From the cell containing the given text, extract its center point as [X, Y] coordinate. 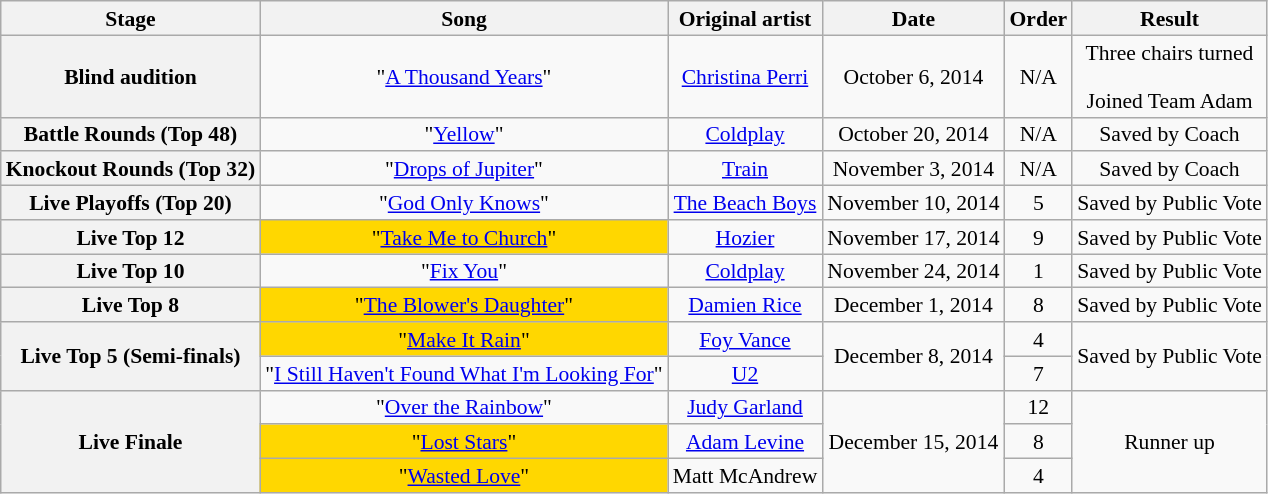
November 3, 2014 [913, 169]
Christina Perri [746, 76]
"The Blower's Daughter" [464, 305]
Stage [130, 18]
Date [913, 18]
"Fix You" [464, 271]
"I Still Haven't Found What I'm Looking For" [464, 373]
Live Top 12 [130, 237]
9 [1039, 237]
Order [1039, 18]
1 [1039, 271]
"Yellow" [464, 134]
The Beach Boys [746, 203]
Result [1170, 18]
October 6, 2014 [913, 76]
"Wasted Love" [464, 476]
Judy Garland [746, 407]
December 8, 2014 [913, 356]
November 17, 2014 [913, 237]
"Take Me to Church" [464, 237]
Original artist [746, 18]
Hozier [746, 237]
Adam Levine [746, 442]
U2 [746, 373]
October 20, 2014 [913, 134]
December 1, 2014 [913, 305]
"Make It Rain" [464, 339]
Live Top 10 [130, 271]
Battle Rounds (Top 48) [130, 134]
November 24, 2014 [913, 271]
"Over the Rainbow" [464, 407]
7 [1039, 373]
Runner up [1170, 441]
Matt McAndrew [746, 476]
November 10, 2014 [913, 203]
"God Only Knows" [464, 203]
"Lost Stars" [464, 442]
Live Top 5 (Semi-finals) [130, 356]
Song [464, 18]
Blind audition [130, 76]
12 [1039, 407]
Live Top 8 [130, 305]
5 [1039, 203]
Foy Vance [746, 339]
December 15, 2014 [913, 441]
Live Finale [130, 441]
"Drops of Jupiter" [464, 169]
"A Thousand Years" [464, 76]
Live Playoffs (Top 20) [130, 203]
Train [746, 169]
Damien Rice [746, 305]
Three chairs turnedJoined Team Adam [1170, 76]
Knockout Rounds (Top 32) [130, 169]
